Detect which cell encompasses the target text, then output its [X, Y] center coordinate. 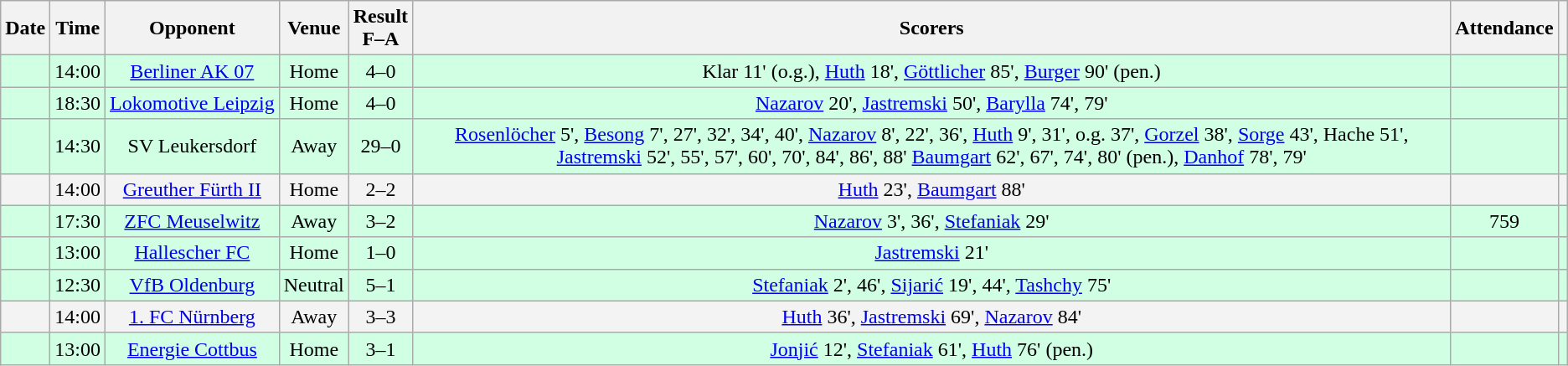
2–2 [380, 189]
Stefaniak 2', 46', Sijarić 19', 44', Tashchy 75' [931, 285]
Neutral [313, 285]
Lokomotive Leipzig [193, 103]
17:30 [78, 221]
Huth 36', Jastremski 69', Nazarov 84' [931, 317]
SV Leukersdorf [193, 146]
12:30 [78, 285]
5–1 [380, 285]
18:30 [78, 103]
Klar 11' (o.g.), Huth 18', Göttlicher 85', Burger 90' (pen.) [931, 71]
Date [25, 28]
VfB Oldenburg [193, 285]
Venue [313, 28]
Hallescher FC [193, 253]
Huth 23', Baumgart 88' [931, 189]
Jonjić 12', Stefaniak 61', Huth 76' (pen.) [931, 348]
3–1 [380, 348]
Nazarov 3', 36', Stefaniak 29' [931, 221]
3–3 [380, 317]
1. FC Nürnberg [193, 317]
29–0 [380, 146]
ResultF–A [380, 28]
Energie Cottbus [193, 348]
Time [78, 28]
1–0 [380, 253]
Nazarov 20', Jastremski 50', Barylla 74', 79' [931, 103]
ZFC Meuselwitz [193, 221]
Greuther Fürth II [193, 189]
3–2 [380, 221]
Opponent [193, 28]
759 [1504, 221]
Scorers [931, 28]
14:30 [78, 146]
Attendance [1504, 28]
Jastremski 21' [931, 253]
Berliner AK 07 [193, 71]
